Provide the (X, Y) coordinate of the cell's center where the given text is located.  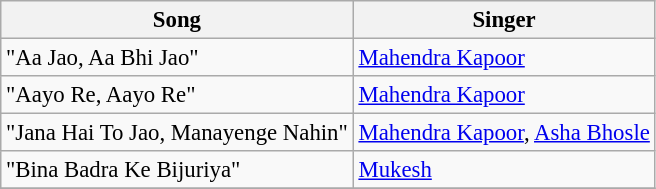
Song (177, 20)
Mahendra Kapoor, Asha Bhosle (504, 133)
Mukesh (504, 170)
"Bina Badra Ke Bijuriya" (177, 170)
"Aayo Re, Aayo Re" (177, 95)
"Jana Hai To Jao, Manayenge Nahin" (177, 133)
Singer (504, 20)
"Aa Jao, Aa Bhi Jao" (177, 58)
